Provide the (X, Y) coordinate of the cell's center where the given text is located.  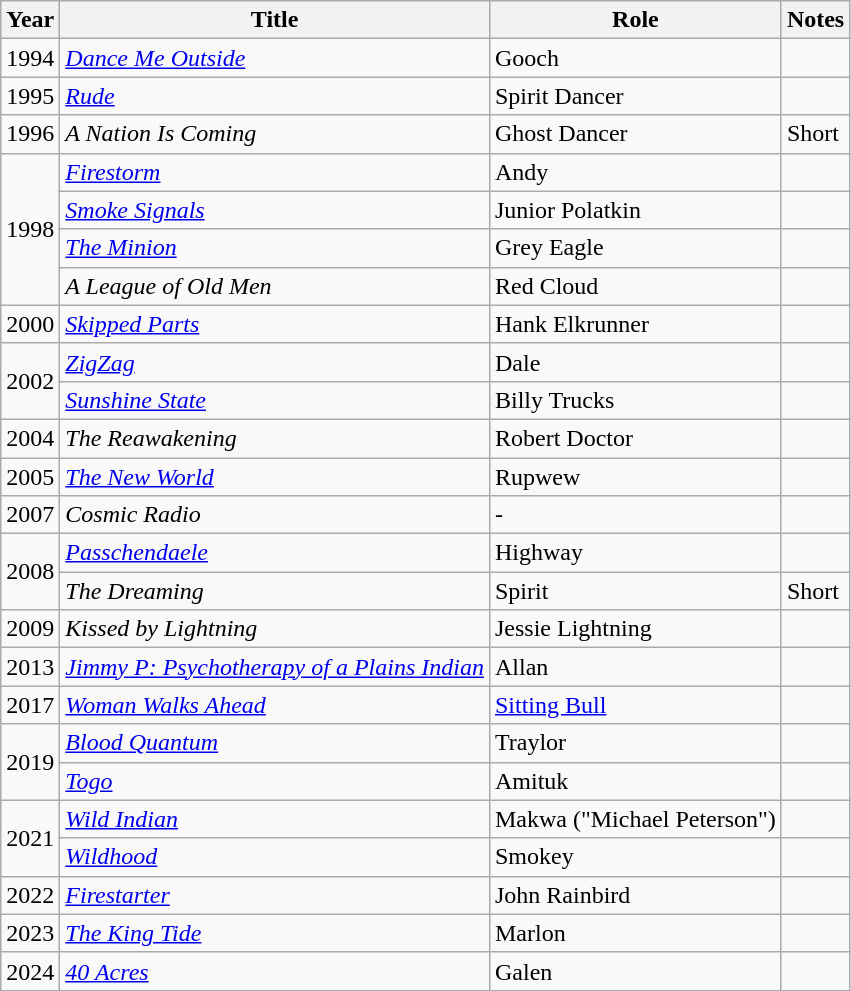
The New World (275, 477)
2000 (30, 324)
Robert Doctor (635, 438)
Togo (275, 781)
Passchendaele (275, 553)
The Reawakening (275, 438)
Ghost Dancer (635, 134)
ZigZag (275, 362)
Title (275, 20)
Hank Elkrunner (635, 324)
1996 (30, 134)
2022 (30, 895)
Highway (635, 553)
Spirit Dancer (635, 96)
Jessie Lightning (635, 629)
Makwa ("Michael Peterson") (635, 819)
2002 (30, 381)
Notes (815, 20)
The Minion (275, 248)
Amituk (635, 781)
2008 (30, 572)
Andy (635, 172)
Dale (635, 362)
2021 (30, 838)
Firestorm (275, 172)
2004 (30, 438)
Smokey (635, 857)
Year (30, 20)
Rupwew (635, 477)
- (635, 515)
1998 (30, 229)
2007 (30, 515)
Galen (635, 971)
Blood Quantum (275, 743)
Smoke Signals (275, 210)
Woman Walks Ahead (275, 705)
Dance Me Outside (275, 58)
Allan (635, 667)
2024 (30, 971)
2019 (30, 762)
Sunshine State (275, 400)
Sitting Bull (635, 705)
Billy Trucks (635, 400)
Marlon (635, 933)
2005 (30, 477)
Firestarter (275, 895)
Role (635, 20)
2017 (30, 705)
1995 (30, 96)
1994 (30, 58)
A Nation Is Coming (275, 134)
Spirit (635, 591)
2013 (30, 667)
Wildhood (275, 857)
Jimmy P: Psychotherapy of a Plains Indian (275, 667)
Rude (275, 96)
John Rainbird (635, 895)
Red Cloud (635, 286)
A League of Old Men (275, 286)
Wild Indian (275, 819)
2023 (30, 933)
Kissed by Lightning (275, 629)
2009 (30, 629)
Grey Eagle (635, 248)
Skipped Parts (275, 324)
Cosmic Radio (275, 515)
Junior Polatkin (635, 210)
40 Acres (275, 971)
The Dreaming (275, 591)
Traylor (635, 743)
The King Tide (275, 933)
Gooch (635, 58)
